Extract the [x, y] coordinate from the center of the cell holding the provided text.  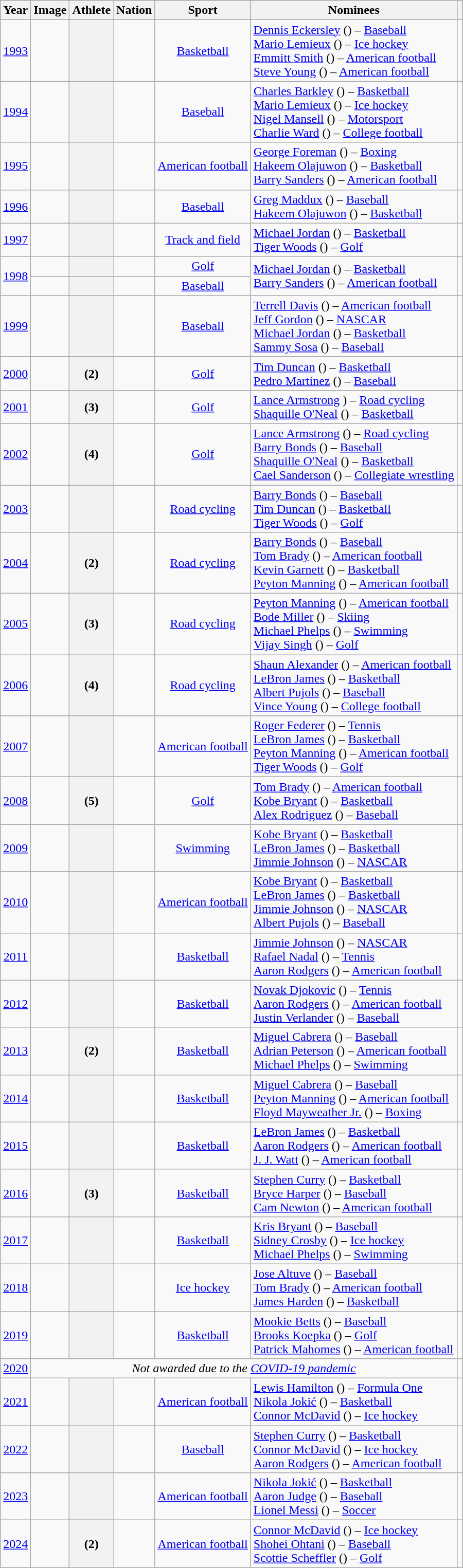
Kris Bryant () – BaseballSidney Crosby () – Ice hockeyMichael Phelps () – Swimming [354, 1240]
Nikola Jokić () – BasketballAaron Judge () – BaseballLionel Messi () – Soccer [354, 1497]
2003 [15, 509]
Dennis Eckersley () – BaseballMario Lemieux () – Ice hockeyEmmitt Smith () – American footballSteve Young () – American football [354, 50]
2018 [15, 1287]
Track and field [203, 239]
Ice hockey [203, 1287]
Nation [134, 10]
Athlete [92, 10]
Stephen Curry () – BasketballBryce Harper () – BaseballCam Newton () – American football [354, 1193]
Charles Barkley () – BasketballMario Lemieux () – Ice hockeyNigel Mansell () – MotorsportCharlie Ward () – College football [354, 112]
2006 [15, 686]
Barry Bonds () – BaseballTim Duncan () – BasketballTiger Woods () – Golf [354, 509]
Barry Bonds () – BaseballTom Brady () – American footballKevin Garnett () – BasketballPeyton Manning () – American football [354, 563]
2016 [15, 1193]
2023 [15, 1497]
2004 [15, 563]
1994 [15, 112]
Kobe Bryant () – BasketballLeBron James () – BasketballJimmie Johnson () – NASCAR [354, 848]
2012 [15, 1004]
1995 [15, 166]
2001 [15, 407]
Lewis Hamilton () – Formula OneNikola Jokić () – BasketballConnor McDavid () – Ice hockey [354, 1402]
Not awarded due to the COVID-19 pandemic [244, 1369]
Stephen Curry () – BasketballConnor McDavid () – Ice hockeyAaron Rodgers () – American football [354, 1449]
Jimmie Johnson () – NASCARRafael Nadal () – TennisAaron Rodgers () – American football [354, 956]
Lance Armstrong () – Road cyclingBarry Bonds () – BaseballShaquille O'Neal () – BasketballCael Sanderson () – Collegiate wrestling [354, 454]
Mookie Betts () – BaseballBrooks Koepka () – GolfPatrick Mahomes () – American football [354, 1335]
2020 [15, 1369]
LeBron James () – BasketballAaron Rodgers () – American footballJ. J. Watt () – American football [354, 1146]
Tim Duncan () – BasketballPedro Martínez () – Baseball [354, 373]
2007 [15, 746]
2013 [15, 1051]
Nominees [354, 10]
Terrell Davis () – American footballJeff Gordon () – NASCARMichael Jordan () – BasketballSammy Sosa () – Baseball [354, 326]
2021 [15, 1402]
1993 [15, 50]
2000 [15, 373]
Shaun Alexander () – American footballLeBron James () – BasketballAlbert Pujols () – BaseballVince Young () – College football [354, 686]
1996 [15, 207]
Miguel Cabrera () – BaseballAdrian Peterson () – American footballMichael Phelps () – Swimming [354, 1051]
2010 [15, 902]
Lance Armstrong ) – Road cyclingShaquille O'Neal () – Basketball [354, 407]
Greg Maddux () – BaseballHakeem Olajuwon () – Basketball [354, 207]
1997 [15, 239]
1998 [15, 276]
2017 [15, 1240]
George Foreman () – BoxingHakeem Olajuwon () – BasketballBarry Sanders () – American football [354, 166]
Miguel Cabrera () – BaseballPeyton Manning () – American footballFloyd Mayweather Jr. () – Boxing [354, 1098]
Tom Brady () – American footballKobe Bryant () – BasketballAlex Rodriguez () – Baseball [354, 801]
2008 [15, 801]
2014 [15, 1098]
Year [15, 10]
2019 [15, 1335]
1999 [15, 326]
2009 [15, 848]
Novak Djokovic () – TennisAaron Rodgers () – American footballJustin Verlander () – Baseball [354, 1004]
(5) [92, 801]
Michael Jordan () – BasketballBarry Sanders () – American football [354, 276]
2022 [15, 1449]
Swimming [203, 848]
2011 [15, 956]
2002 [15, 454]
2024 [15, 1544]
Michael Jordan () – BasketballTiger Woods () – Golf [354, 239]
Kobe Bryant () – BasketballLeBron James () – BasketballJimmie Johnson () – NASCARAlbert Pujols () – Baseball [354, 902]
Roger Federer () – TennisLeBron James () – BasketballPeyton Manning () – American footballTiger Woods () – Golf [354, 746]
Image [50, 10]
2015 [15, 1146]
Connor McDavid () – Ice hockeyShohei Ohtani () – BaseballScottie Scheffler () – Golf [354, 1544]
Jose Altuve () – BaseballTom Brady () – American footballJames Harden () – Basketball [354, 1287]
Sport [203, 10]
2005 [15, 624]
Peyton Manning () – American footballBode Miller () – SkiingMichael Phelps () – SwimmingVijay Singh () – Golf [354, 624]
